Provide the (x, y) coordinate of the cell's center where the given text is located.  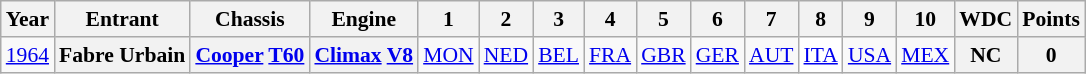
1964 (28, 55)
AUT (771, 55)
9 (870, 19)
5 (664, 19)
ITA (820, 55)
6 (718, 19)
10 (925, 19)
Engine (364, 19)
Points (1051, 19)
USA (870, 55)
NC (986, 55)
Fabre Urbain (122, 55)
GBR (664, 55)
BEL (558, 55)
FRA (610, 55)
7 (771, 19)
2 (506, 19)
Entrant (122, 19)
Year (28, 19)
1 (448, 19)
Climax V8 (364, 55)
4 (610, 19)
NED (506, 55)
MEX (925, 55)
Chassis (250, 19)
WDC (986, 19)
0 (1051, 55)
3 (558, 19)
8 (820, 19)
Cooper T60 (250, 55)
MON (448, 55)
GER (718, 55)
